Detect which cell encompasses the target text, then output its [X, Y] center coordinate. 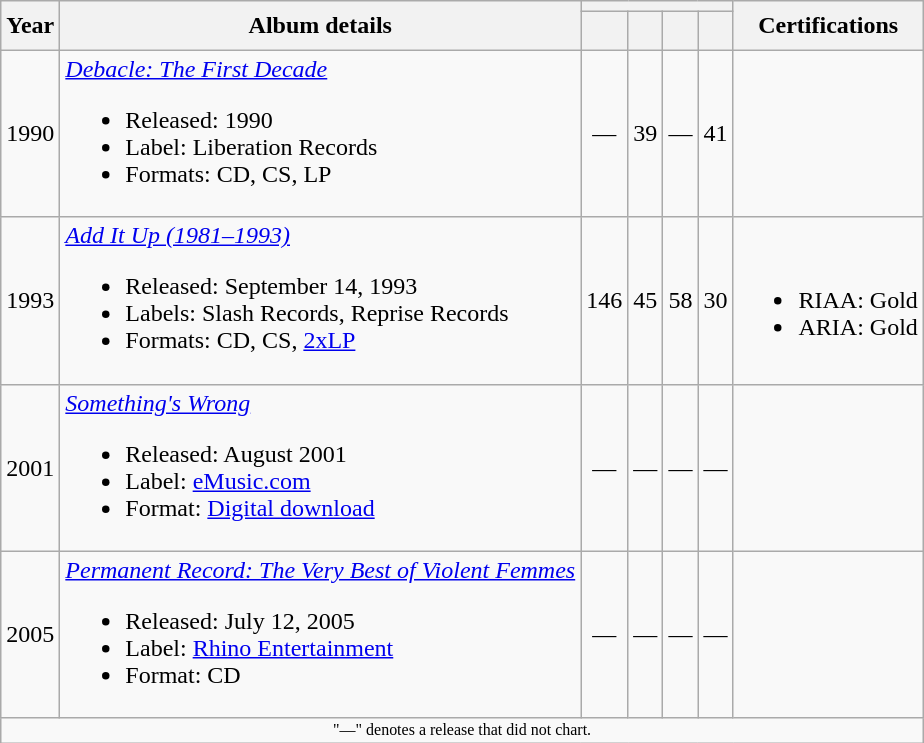
Debacle: The First DecadeReleased: 1990Label: Liberation Records Formats: CD, CS, LP [320, 134]
1993 [30, 300]
"—" denotes a release that did not chart. [462, 730]
30 [716, 300]
2001 [30, 468]
Album details [320, 26]
58 [680, 300]
Certifications [828, 26]
RIAA: GoldARIA: Gold [828, 300]
Permanent Record: The Very Best of Violent FemmesReleased: July 12, 2005Label: Rhino Entertainment Format: CD [320, 634]
45 [646, 300]
41 [716, 134]
Add It Up (1981–1993)Released: September 14, 1993Labels: Slash Records, Reprise Records Formats: CD, CS, 2xLP [320, 300]
2005 [30, 634]
1990 [30, 134]
Something's WrongReleased: August 2001Label: eMusic.comFormat: Digital download [320, 468]
39 [646, 134]
Year [30, 26]
146 [604, 300]
